Return the (x, y) coordinate for the center point of the cell that contains the specified text.  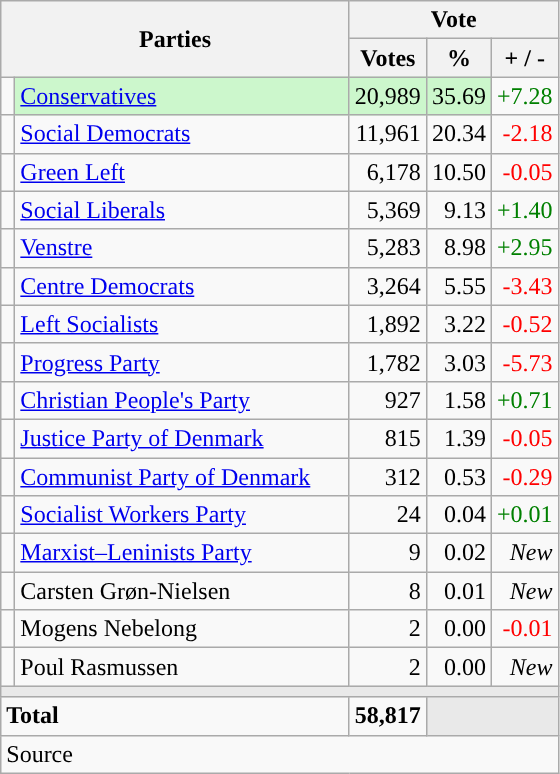
+0.71 (524, 400)
Venstre (182, 248)
Communist Party of Denmark (182, 477)
-2.18 (524, 134)
Poul Rasmussen (182, 667)
0.01 (458, 591)
Conservatives (182, 96)
3.22 (458, 324)
3,264 (388, 286)
Marxist–Leninists Party (182, 553)
+0.01 (524, 515)
8.98 (458, 248)
9 (388, 553)
20.34 (458, 134)
5,369 (388, 210)
+7.28 (524, 96)
1,782 (388, 362)
10.50 (458, 172)
Vote (454, 20)
Christian People's Party (182, 400)
Green Left (182, 172)
Social Liberals (182, 210)
Parties (176, 39)
0.53 (458, 477)
1.39 (458, 438)
1.58 (458, 400)
-0.52 (524, 324)
312 (388, 477)
1,892 (388, 324)
58,817 (388, 716)
Total (176, 716)
8 (388, 591)
+2.95 (524, 248)
9.13 (458, 210)
3.03 (458, 362)
+1.40 (524, 210)
% (458, 58)
-0.01 (524, 629)
815 (388, 438)
+ / - (524, 58)
6,178 (388, 172)
Socialist Workers Party (182, 515)
0.02 (458, 553)
Social Democrats (182, 134)
Justice Party of Denmark (182, 438)
35.69 (458, 96)
Votes (388, 58)
Centre Democrats (182, 286)
Progress Party (182, 362)
0.04 (458, 515)
-5.73 (524, 362)
-0.29 (524, 477)
5.55 (458, 286)
Mogens Nebelong (182, 629)
5,283 (388, 248)
20,989 (388, 96)
Left Socialists (182, 324)
Source (280, 754)
24 (388, 515)
-3.43 (524, 286)
927 (388, 400)
Carsten Grøn-Nielsen (182, 591)
11,961 (388, 134)
